Determine the (x, y) coordinate at the center of the cell enclosing the given text.  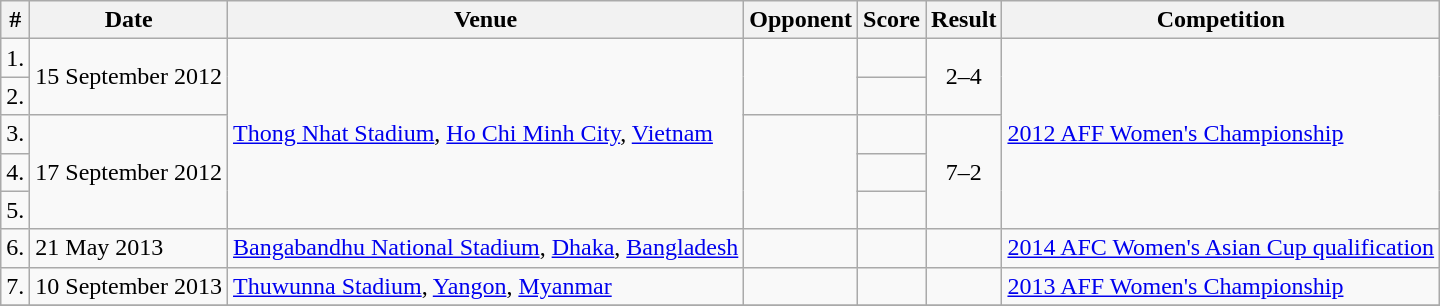
10 September 2013 (129, 286)
4. (16, 172)
15 September 2012 (129, 77)
2. (16, 96)
17 September 2012 (129, 172)
# (16, 20)
3. (16, 134)
1. (16, 58)
7. (16, 286)
2012 AFF Women's Championship (1221, 134)
Venue (486, 20)
5. (16, 210)
21 May 2013 (129, 248)
2013 AFF Women's Championship (1221, 286)
6. (16, 248)
Result (964, 20)
Date (129, 20)
7–2 (964, 172)
2014 AFC Women's Asian Cup qualification (1221, 248)
Thong Nhat Stadium, Ho Chi Minh City, Vietnam (486, 134)
Score (892, 20)
Thuwunna Stadium, Yangon, Myanmar (486, 286)
Competition (1221, 20)
Opponent (801, 20)
2–4 (964, 77)
Bangabandhu National Stadium, Dhaka, Bangladesh (486, 248)
